Determine the [X, Y] coordinate at the center of the cell enclosing the given text.  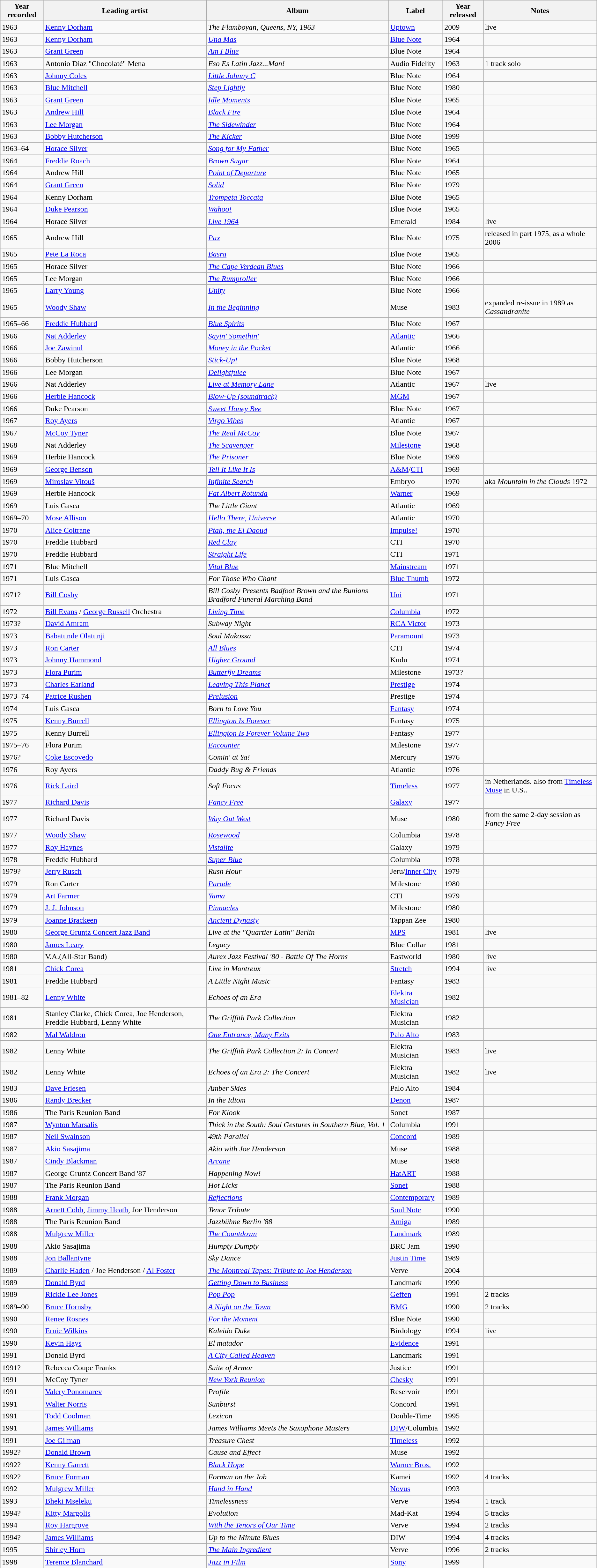
aka Mountain in the Clouds 1972 [540, 481]
Super Blue [297, 859]
Black Hope [297, 1465]
Encounter [297, 745]
Johnny Coles [125, 76]
Larry Young [125, 291]
Bill Evans / George Russell Orchestra [125, 612]
Stick-Up! [297, 360]
Justice [416, 1367]
Blue Thumb [416, 579]
Eso Es Latin Jazz...Man! [297, 63]
Hot Licks [297, 1185]
released in part 1975, as a whole 2006 [540, 238]
Pax [297, 238]
1971? [22, 595]
Kaleido Duke [297, 1331]
Profile [297, 1392]
1996 [463, 1549]
Uni [416, 595]
BMG [416, 1307]
Roy Haynes [125, 847]
Year released [463, 11]
Joe Zawinul [125, 348]
Treasure Chest [297, 1440]
Red Clay [297, 542]
Mercury [416, 757]
Jazzbühne Berlin '88 [297, 1222]
Evidence [416, 1343]
Wynton Marsalis [125, 1125]
Tappan Zee [416, 920]
Birdology [416, 1331]
Aurex Jazz Festival '80 - Battle Of The Horns [297, 956]
1976? [22, 757]
David Amram [125, 624]
1998 [22, 1562]
Ellington Is Forever [297, 721]
Jeru/Inner City [416, 872]
Echoes of an Era 2: The Concert [297, 1072]
The Rumproller [297, 279]
Bruce Hornsby [125, 1307]
Akio with Joe Henderson [297, 1149]
Impulse! [416, 530]
Pete La Roca [125, 254]
Frank Morgan [125, 1197]
Higher Ground [297, 660]
V.A.(All-Star Band) [125, 956]
Double-Time [416, 1416]
Blow-Up (soundtrack) [297, 397]
The Main Ingredient [297, 1549]
1965–66 [22, 323]
Label [416, 11]
Soul Note [416, 1209]
RCA Victor [416, 624]
The Cape Verdean Blues [297, 266]
Hand in Hand [297, 1489]
Uptown [416, 27]
Antonio Diaz "Chocolaté" Mena [125, 63]
Charles Earland [125, 684]
Geffen [416, 1295]
Sayin' Somethin' [297, 336]
expanded re-issue in 1989 as Cassandranite [540, 307]
A Little Night Music [297, 981]
One Entrance, Many Exits [297, 1035]
1991? [22, 1367]
1979? [22, 872]
Patrice Rushen [125, 696]
Getting Down to Business [297, 1282]
Joe Gilman [125, 1440]
With the Tenors of Our Time [297, 1525]
Bill Cosby Presents Badfoot Brown and the Bunions Bradford Funeral Marching Band [297, 595]
George Gruntz Concert Jazz Band [125, 932]
1989–90 [22, 1307]
BRC Jam [416, 1246]
Kamei [416, 1477]
DIW [416, 1537]
Emerald [416, 221]
Valery Ponomarev [125, 1392]
Contemporary [416, 1197]
Point of Departure [297, 173]
Tenor Tribute [297, 1209]
Justin Time [416, 1258]
Leaving This Planet [297, 684]
Delightfulee [297, 372]
Joanne Brackeen [125, 920]
Warner Bros. [416, 1465]
Wahoo! [297, 209]
Basra [297, 254]
Coke Escovedo [125, 757]
Living Time [297, 612]
Kitty Margolis [125, 1513]
Prelusion [297, 696]
The Scavenger [297, 445]
Eastworld [416, 956]
Jazz in Film [297, 1562]
Kenny Garrett [125, 1465]
Chesky [416, 1379]
Kevin Hays [125, 1343]
Virgo Vibes [297, 421]
Jerry Rusch [125, 872]
Stanley Clarke, Chick Corea, Joe Henderson, Freddie Hubbard, Lenny White [125, 1018]
2004 [463, 1270]
Little Johnny C [297, 76]
1 track [540, 1501]
Yama [297, 896]
from the same 2-day session as Fancy Free [540, 819]
Fancy Free [297, 802]
Am I Blue [297, 51]
1963–64 [22, 148]
Rick Laird [125, 786]
Born to Love You [297, 709]
Year recorded [22, 11]
James Leary [125, 944]
1975–76 [22, 745]
Trompeta Toccata [297, 197]
Todd Coolman [125, 1416]
El matador [297, 1343]
Lexicon [297, 1416]
Sky Dance [297, 1258]
Step Lightly [297, 88]
Una Mas [297, 39]
Blue Collar [416, 944]
Rush Hour [297, 872]
Live 1964 [297, 221]
For the Moment [297, 1319]
Up to the Minute Blues [297, 1537]
5 tracks [540, 1513]
New York Reunion [297, 1379]
MGM [416, 397]
Brown Sugar [297, 160]
Terence Blanchard [125, 1562]
Arcane [297, 1161]
Ptah, the El Daoud [297, 530]
Rebecca Coupe Franks [125, 1367]
Comin' at Ya! [297, 757]
Ellington Is Forever Volume Two [297, 733]
Money in the Pocket [297, 348]
1973–74 [22, 696]
Blue Spirits [297, 323]
Bruce Forman [125, 1477]
Ancient Dynasty [297, 920]
49th Parallel [297, 1137]
Suite of Armor [297, 1367]
Arnett Cobb, Jimmy Heath, Joe Henderson [125, 1209]
Johnny Hammond [125, 660]
Straight Life [297, 554]
Neil Swainson [125, 1137]
Parade [297, 884]
Mad-Kat [416, 1513]
In the Idiom [297, 1100]
Mainstream [416, 566]
Mal Waldron [125, 1035]
DIW/Columbia [416, 1428]
Live at Memory Lane [297, 384]
Shirley Horn [125, 1549]
1969–70 [22, 518]
Echoes of an Era [297, 997]
A City Called Heaven [297, 1355]
Walter Norris [125, 1404]
Sony [416, 1562]
Soul Makossa [297, 636]
Reflections [297, 1197]
Forman on the Job [297, 1477]
Butterfly Dreams [297, 672]
Reservoir [416, 1392]
Cindy Blackman [125, 1161]
A Night on the Town [297, 1307]
HatART [416, 1173]
James Williams Meets the Saxophone Masters [297, 1428]
Audio Fidelity [416, 63]
Jon Ballantyne [125, 1258]
Bheki Mseleku [125, 1501]
The Little Giant [297, 506]
Kudu [416, 660]
Subway Night [297, 624]
Black Fire [297, 112]
Ernie Wilkins [125, 1331]
Novus [416, 1489]
Timelessness [297, 1501]
Album [297, 11]
Live at the "Quartier Latin" Berlin [297, 932]
MPS [416, 932]
Rickie Lee Jones [125, 1295]
Freddie Roach [125, 160]
Vistalite [297, 847]
Babatunde Olatunji [125, 636]
Hello There, Universe [297, 518]
Leading artist [125, 11]
Alice Coltrane [125, 530]
The Flamboyan, Queens, NY, 1963 [297, 27]
Live in Montreux [297, 969]
Evolution [297, 1513]
Sunburst [297, 1404]
Warner [416, 494]
J. J. Johnson [125, 908]
Amber Skies [297, 1088]
Cause and Effect [297, 1453]
The Kicker [297, 136]
Miroslav Vitouš [125, 481]
The Montreal Tapes: Tribute to Joe Henderson [297, 1270]
George Gruntz Concert Band '87 [125, 1173]
Mose Allison [125, 518]
A&M/CTI [416, 469]
The Sidewinder [297, 124]
Vital Blue [297, 566]
For Those Who Chant [297, 579]
Donald Brown [125, 1453]
For Klook [297, 1112]
Thick in the South: Soul Gestures in Southern Blue, Vol. 1 [297, 1125]
Embryo [416, 481]
Pop Pop [297, 1295]
Fat Albert Rotunda [297, 494]
The Real McCoy [297, 433]
Idle Moments [297, 100]
2009 [463, 27]
1981–82 [22, 997]
Daddy Bug & Friends [297, 769]
The Griffith Park Collection 2: In Concert [297, 1051]
Legacy [297, 944]
Unity [297, 291]
Amiga [416, 1222]
Song for My Father [297, 148]
Randy Brecker [125, 1100]
Dave Friesen [125, 1088]
Renee Rosnes [125, 1319]
Happening Now! [297, 1173]
Bill Cosby [125, 595]
Pinnacles [297, 908]
Sweet Honey Bee [297, 409]
in Netherlands. also from Timeless Muse in U.S.. [540, 786]
Denon [416, 1100]
Art Farmer [125, 896]
Solid [297, 185]
1 track solo [540, 63]
Roy Hargrove [125, 1525]
Chick Corea [125, 969]
Infinite Search [297, 481]
The Prisoner [297, 457]
In the Beginning [297, 307]
Humpty Dumpty [297, 1246]
Soft Focus [297, 786]
Tell It Like It Is [297, 469]
Stretch [416, 969]
Paramount [416, 636]
Charlie Haden / Joe Henderson / Al Foster [125, 1270]
The Griffith Park Collection [297, 1018]
The Countdown [297, 1234]
Rosewood [297, 835]
All Blues [297, 648]
Way Out West [297, 819]
George Benson [125, 469]
Notes [540, 11]
